From the cell containing the given text, extract its center point as (x, y) coordinate. 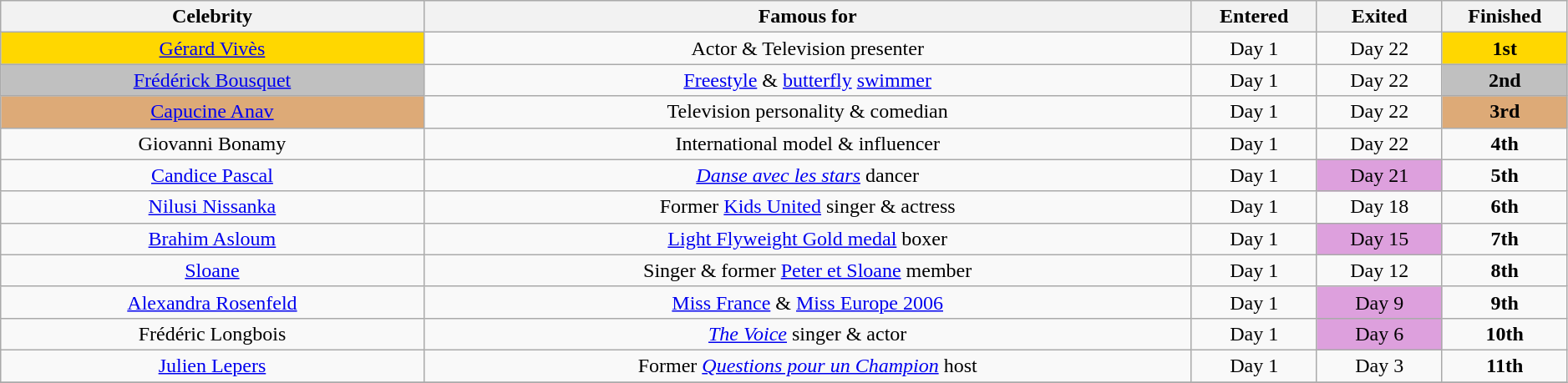
6th (1505, 207)
10th (1505, 334)
International model & influencer (807, 144)
Brahim Asloum (212, 239)
Day 12 (1379, 270)
Danse avec les stars dancer (807, 175)
Celebrity (212, 17)
1st (1505, 48)
Sloane (212, 270)
9th (1505, 302)
The Voice singer & actor (807, 334)
Exited (1379, 17)
Entered (1254, 17)
7th (1505, 239)
Frédérick Bousquet (212, 80)
Former Kids United singer & actress (807, 207)
Famous for (807, 17)
Day 18 (1379, 207)
Gérard Vivès (212, 48)
Former Questions pour un Champion host (807, 365)
Day 9 (1379, 302)
Freestyle & butterfly swimmer (807, 80)
Alexandra Rosenfeld (212, 302)
Light Flyweight Gold medal boxer (807, 239)
Candice Pascal (212, 175)
Singer & former Peter et Sloane member (807, 270)
Giovanni Bonamy (212, 144)
3rd (1505, 112)
Day 15 (1379, 239)
4th (1505, 144)
Day 21 (1379, 175)
Nilusi Nissanka (212, 207)
Capucine Anav (212, 112)
8th (1505, 270)
Day 3 (1379, 365)
Finished (1505, 17)
2nd (1505, 80)
Frédéric Longbois (212, 334)
Miss France & Miss Europe 2006 (807, 302)
11th (1505, 365)
5th (1505, 175)
Julien Lepers (212, 365)
Television personality & comedian (807, 112)
Actor & Television presenter (807, 48)
Day 6 (1379, 334)
